Return [x, y] of the center of cell containing provided text 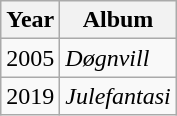
Album [118, 20]
2019 [30, 96]
Døgnvill [118, 58]
Year [30, 20]
Julefantasi [118, 96]
2005 [30, 58]
